Locate the cell with the specified text and output its [x, y] center coordinate. 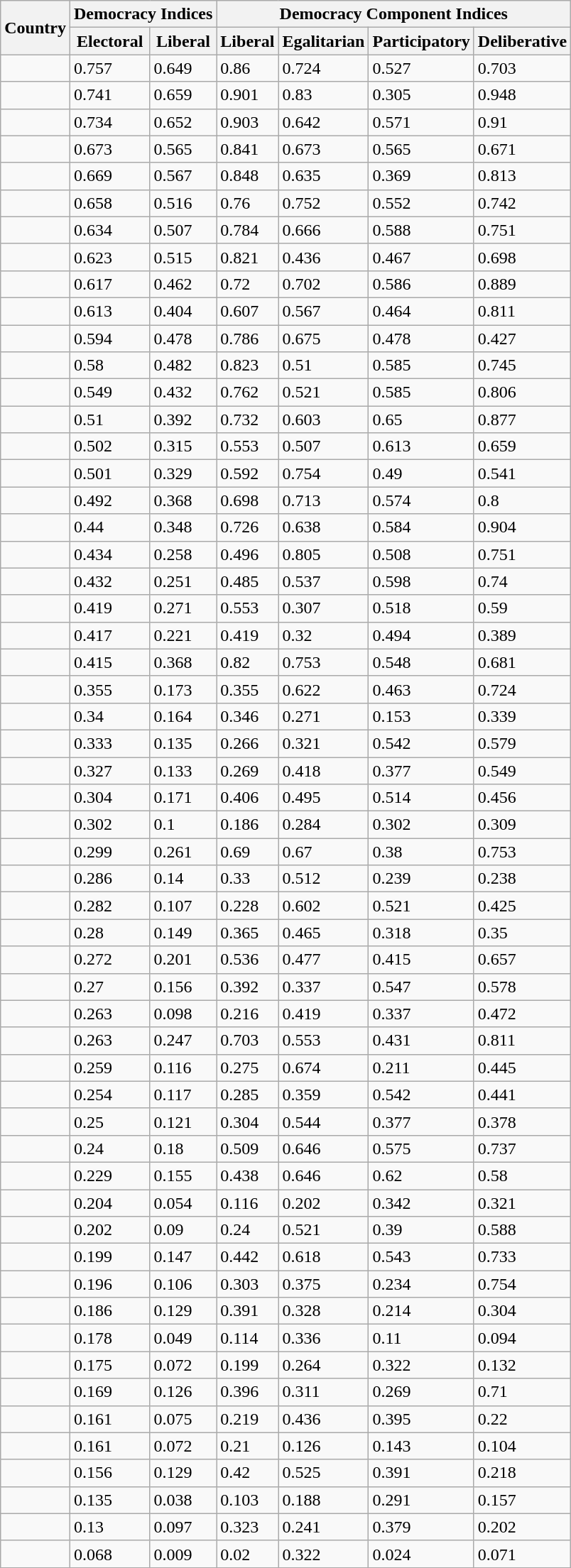
0.438 [247, 1175]
0.369 [421, 176]
0.586 [421, 284]
0.097 [183, 1527]
0.32 [324, 635]
0.275 [247, 1068]
0.169 [109, 1392]
0.315 [183, 446]
0.009 [183, 1554]
0.346 [247, 716]
Participatory [421, 41]
Electoral [109, 41]
0.054 [183, 1203]
0.342 [421, 1203]
0.38 [421, 852]
0.359 [324, 1095]
0.234 [421, 1284]
0.427 [522, 339]
0.501 [109, 473]
0.537 [324, 581]
Democracy Component Indices [393, 14]
0.618 [324, 1257]
0.13 [109, 1527]
0.552 [421, 203]
0.472 [522, 1014]
0.638 [324, 527]
0.103 [247, 1500]
0.09 [183, 1230]
0.465 [324, 933]
0.261 [183, 852]
0.463 [421, 689]
0.65 [421, 420]
Democracy Indices [143, 14]
0.467 [421, 257]
0.21 [247, 1446]
0.284 [324, 825]
0.238 [522, 879]
0.285 [247, 1095]
0.196 [109, 1284]
0.305 [421, 95]
0.431 [421, 1041]
0.607 [247, 311]
0.173 [183, 689]
0.348 [183, 527]
0.117 [183, 1095]
0.823 [247, 366]
0.745 [522, 366]
0.652 [183, 122]
0.068 [109, 1554]
0.757 [109, 68]
0.303 [247, 1284]
Deliberative [522, 41]
0.482 [183, 366]
0.579 [522, 743]
0.62 [421, 1175]
0.075 [183, 1419]
0.42 [247, 1473]
0.548 [421, 662]
0.291 [421, 1500]
0.477 [324, 960]
0.188 [324, 1500]
0.642 [324, 122]
0.228 [247, 906]
0.214 [421, 1311]
0.299 [109, 852]
0.671 [522, 149]
0.14 [183, 879]
Country [36, 28]
0.508 [421, 554]
0.098 [183, 1014]
0.323 [247, 1527]
0.786 [247, 339]
0.848 [247, 176]
0.901 [247, 95]
0.592 [247, 473]
0.307 [324, 608]
0.658 [109, 203]
0.328 [324, 1311]
0.121 [183, 1122]
0.904 [522, 527]
0.149 [183, 933]
0.622 [324, 689]
0.219 [247, 1419]
0.34 [109, 716]
0.266 [247, 743]
0.623 [109, 257]
0.734 [109, 122]
0.333 [109, 743]
0.216 [247, 1014]
0.241 [324, 1527]
0.741 [109, 95]
0.133 [183, 770]
0.948 [522, 95]
0.049 [183, 1338]
Egalitarian [324, 41]
0.805 [324, 554]
0.674 [324, 1068]
0.153 [421, 716]
0.737 [522, 1148]
0.218 [522, 1473]
0.221 [183, 635]
0.071 [522, 1554]
0.713 [324, 500]
0.635 [324, 176]
0.485 [247, 581]
0.456 [522, 798]
0.239 [421, 879]
0.378 [522, 1122]
0.28 [109, 933]
0.259 [109, 1068]
0.251 [183, 581]
0.669 [109, 176]
0.442 [247, 1257]
0.762 [247, 393]
0.441 [522, 1095]
0.404 [183, 311]
0.11 [421, 1338]
0.666 [324, 230]
0.395 [421, 1419]
0.201 [183, 960]
0.417 [109, 635]
0.578 [522, 987]
0.25 [109, 1122]
0.514 [421, 798]
0.254 [109, 1095]
0.311 [324, 1392]
0.258 [183, 554]
0.574 [421, 500]
0.752 [324, 203]
0.1 [183, 825]
0.264 [324, 1365]
0.525 [324, 1473]
0.147 [183, 1257]
0.309 [522, 825]
0.889 [522, 284]
0.425 [522, 906]
0.91 [522, 122]
0.494 [421, 635]
0.813 [522, 176]
0.318 [421, 933]
0.18 [183, 1148]
0.496 [247, 554]
0.516 [183, 203]
0.877 [522, 420]
0.732 [247, 420]
0.132 [522, 1365]
0.114 [247, 1338]
0.518 [421, 608]
0.143 [421, 1446]
0.86 [247, 68]
0.171 [183, 798]
0.49 [421, 473]
0.462 [183, 284]
0.379 [421, 1527]
0.598 [421, 581]
0.175 [109, 1365]
0.339 [522, 716]
0.509 [247, 1148]
0.594 [109, 339]
0.726 [247, 527]
0.72 [247, 284]
0.106 [183, 1284]
0.702 [324, 284]
0.71 [522, 1392]
0.164 [183, 716]
0.543 [421, 1257]
0.44 [109, 527]
0.272 [109, 960]
0.104 [522, 1446]
0.603 [324, 420]
0.327 [109, 770]
0.22 [522, 1419]
0.544 [324, 1122]
0.229 [109, 1175]
0.69 [247, 852]
0.575 [421, 1148]
0.375 [324, 1284]
0.584 [421, 527]
0.675 [324, 339]
0.634 [109, 230]
0.178 [109, 1338]
0.157 [522, 1500]
0.903 [247, 122]
0.527 [421, 68]
0.733 [522, 1257]
0.492 [109, 500]
0.742 [522, 203]
0.8 [522, 500]
0.35 [522, 933]
0.155 [183, 1175]
0.83 [324, 95]
0.536 [247, 960]
0.434 [109, 554]
0.495 [324, 798]
0.336 [324, 1338]
0.617 [109, 284]
0.406 [247, 798]
0.74 [522, 581]
0.445 [522, 1068]
0.389 [522, 635]
0.571 [421, 122]
0.602 [324, 906]
0.512 [324, 879]
0.02 [247, 1554]
0.649 [183, 68]
0.59 [522, 608]
0.821 [247, 257]
0.329 [183, 473]
0.27 [109, 987]
0.038 [183, 1500]
0.204 [109, 1203]
0.418 [324, 770]
0.094 [522, 1338]
0.286 [109, 879]
0.806 [522, 393]
0.211 [421, 1068]
0.82 [247, 662]
0.67 [324, 852]
0.282 [109, 906]
0.547 [421, 987]
0.464 [421, 311]
0.247 [183, 1041]
0.681 [522, 662]
0.841 [247, 149]
0.365 [247, 933]
0.76 [247, 203]
0.39 [421, 1230]
0.784 [247, 230]
0.515 [183, 257]
0.024 [421, 1554]
0.541 [522, 473]
0.502 [109, 446]
0.396 [247, 1392]
0.107 [183, 906]
0.33 [247, 879]
0.657 [522, 960]
